Return the [x, y] coordinate for the center point of the cell that contains the specified text.  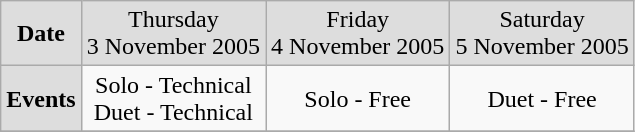
Friday 4 November 2005 [358, 34]
Date [41, 34]
Solo - Technical Duet - Technical [173, 98]
Thursday 3 November 2005 [173, 34]
Solo - Free [358, 98]
Duet - Free [542, 98]
Events [41, 98]
Saturday 5 November 2005 [542, 34]
